Output the [X, Y] coordinate of the center of the cell containing the given text.  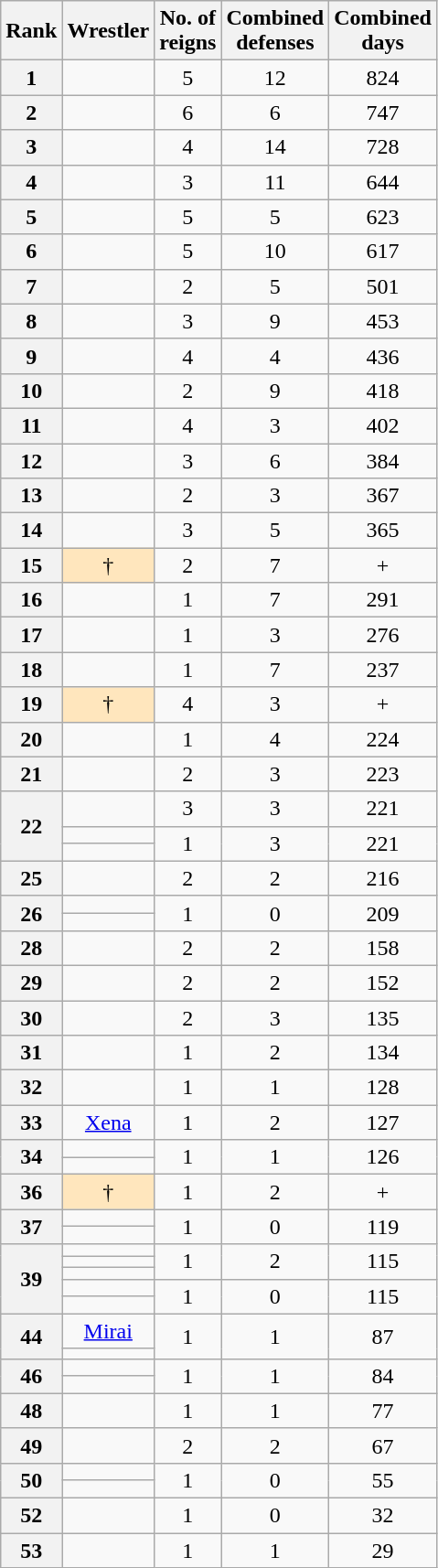
25 [31, 878]
50 [31, 1480]
26 [31, 913]
367 [383, 496]
39 [31, 1279]
126 [383, 1157]
55 [383, 1480]
Xena [108, 1122]
119 [383, 1227]
53 [31, 1551]
501 [383, 286]
135 [383, 1018]
15 [31, 565]
Combineddays [383, 31]
291 [383, 600]
453 [383, 321]
418 [383, 391]
67 [383, 1445]
22 [31, 826]
402 [383, 425]
19 [31, 704]
617 [383, 252]
209 [383, 913]
84 [383, 1376]
223 [383, 774]
33 [31, 1122]
44 [31, 1336]
52 [31, 1515]
48 [31, 1411]
49 [31, 1445]
623 [383, 217]
Rank [31, 31]
77 [383, 1411]
37 [31, 1227]
276 [383, 635]
237 [383, 670]
16 [31, 600]
18 [31, 670]
36 [31, 1192]
128 [383, 1088]
28 [31, 948]
13 [31, 496]
747 [383, 113]
216 [383, 878]
365 [383, 531]
30 [31, 1018]
134 [383, 1053]
21 [31, 774]
Combineddefenses [275, 31]
46 [31, 1376]
Wrestler [108, 31]
127 [383, 1122]
824 [383, 78]
728 [383, 147]
644 [383, 182]
152 [383, 983]
17 [31, 635]
224 [383, 739]
436 [383, 356]
No. ofreigns [188, 31]
20 [31, 739]
384 [383, 460]
158 [383, 948]
34 [31, 1157]
Mirai [108, 1331]
8 [31, 321]
31 [31, 1053]
87 [383, 1336]
